Scan for the cell matching the given text and deliver its (x, y) coordinate at center. 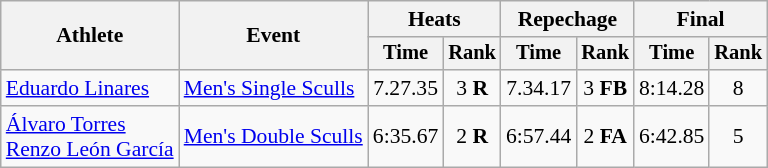
2 R (472, 136)
Repechage (568, 19)
8:14.28 (672, 88)
7.34.17 (538, 88)
Event (274, 36)
7.27.35 (406, 88)
Athlete (90, 36)
Final (700, 19)
Men's Double Sculls (274, 136)
Heats (434, 19)
2 FA (605, 136)
3 R (472, 88)
5 (738, 136)
3 FB (605, 88)
6:35.67 (406, 136)
6:57.44 (538, 136)
Eduardo Linares (90, 88)
6:42.85 (672, 136)
Men's Single Sculls (274, 88)
8 (738, 88)
Álvaro TorresRenzo León García (90, 136)
